Return the [x, y] coordinate for the center point of the cell that contains the specified text.  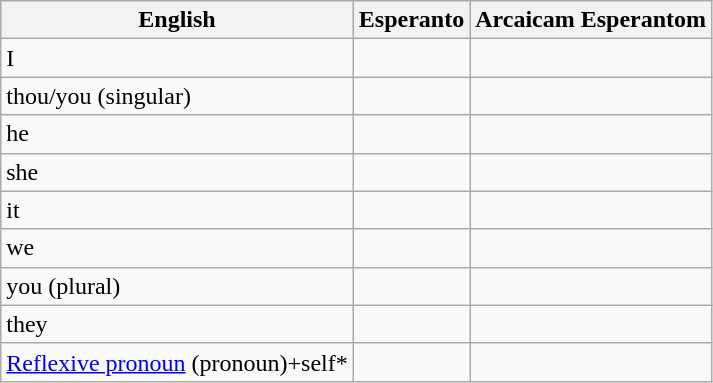
we [178, 248]
Arcaicam Esperantom [591, 20]
they [178, 324]
Esperanto [411, 20]
Reflexive pronoun (pronoun)+self* [178, 362]
she [178, 172]
English [178, 20]
I [178, 58]
thou/you (singular) [178, 96]
it [178, 210]
he [178, 134]
you (plural) [178, 286]
